Find where the given text appears and provide that cell's center as (x, y) coordinate. 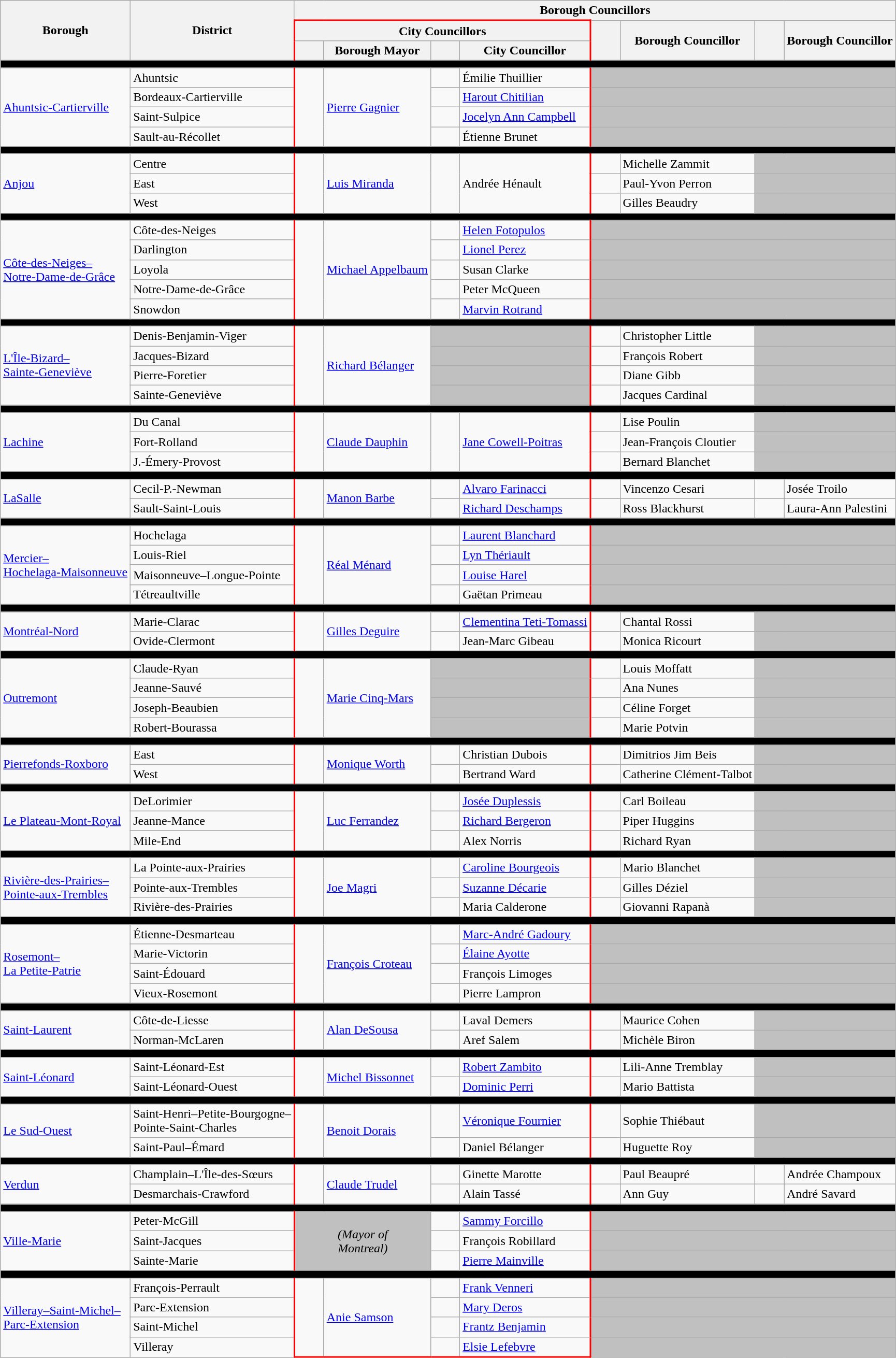
Verdun (65, 1184)
Vincenzo Cesari (688, 489)
Le Sud-Ouest (65, 1131)
Le Plateau-Mont-Royal (65, 821)
Alain Tassé (525, 1194)
Norman-McLaren (212, 1040)
Gilles Déziel (688, 888)
Marie-Clarac (212, 621)
Saint-Laurent (65, 1030)
Bordeaux-Cartierville (212, 97)
Jane Cowell-Poitras (525, 442)
Rivière-des-Prairies (212, 907)
Harout Chitilian (525, 97)
Ginette Marotte (525, 1175)
Marie Potvin (688, 727)
Saint-Léonard (65, 1077)
Bertrand Ward (525, 774)
Chantal Rossi (688, 621)
Daniel Bélanger (525, 1147)
Peter McQueen (525, 289)
Saint-Michel (212, 1327)
Sainte-Geneviève (212, 395)
Richard Bergeron (525, 821)
Étienne-Desmarteau (212, 934)
Mary Deros (525, 1307)
Anie Samson (377, 1317)
François-Perrault (212, 1288)
Borough Councillors (595, 10)
Rosemont–La Petite-Patrie (65, 964)
Joe Magri (377, 887)
Anjou (65, 183)
Champlain–L'Île-des-Sœurs (212, 1175)
Tétreaultville (212, 594)
Saint-Paul–Émard (212, 1147)
Carl Boileau (688, 801)
Laval Demers (525, 1020)
Lyn Thériault (525, 555)
François Robillard (525, 1241)
Villeray (212, 1347)
Ville-Marie (65, 1241)
Frantz Benjamin (525, 1327)
Alvaro Farinacci (525, 489)
Christian Dubois (525, 754)
Hochelaga (212, 535)
Mario Battista (688, 1087)
François Limoges (525, 974)
Mile-End (212, 840)
Sophie Thiébaut (688, 1120)
Elsie Lefebvre (525, 1347)
Louis Moffatt (688, 668)
Sammy Forcillo (525, 1221)
Saint-Léonard-Ouest (212, 1087)
Villeray–Saint-Michel–Parc-Extension (65, 1317)
Michael Appelbaum (377, 269)
Gilles Deguire (377, 631)
Saint-Jacques (212, 1241)
Benoit Dorais (377, 1131)
Laura-Ann Palestini (840, 508)
Lise Poulin (688, 422)
Ahuntsic-Cartierville (65, 107)
Jeanne-Mance (212, 821)
Clementina Teti-Tomassi (525, 621)
Caroline Bourgeois (525, 867)
Dominic Perri (525, 1087)
Rivière-des-Prairies–Pointe-aux-Trembles (65, 887)
Mario Blanchet (688, 867)
Jeanne-Sauvé (212, 688)
Claude Trudel (377, 1184)
Pierre Lampron (525, 993)
Parc-Extension (212, 1307)
Claude Dauphin (377, 442)
Denis-Benjamin-Viger (212, 336)
Cecil-P.-Newman (212, 489)
DeLorimier (212, 801)
Jacques Cardinal (688, 395)
Véronique Fournier (525, 1120)
Pierre-Foretier (212, 376)
Élaine Ayotte (525, 954)
Ana Nunes (688, 688)
Richard Ryan (688, 840)
Borough (65, 31)
Mercier–Hochelaga-Maisonneuve (65, 565)
District (212, 31)
Darlington (212, 250)
J.-Émery-Provost (212, 462)
Côte-de-Liesse (212, 1020)
Catherine Clément-Talbot (688, 774)
Jean-Marc Gibeau (525, 641)
Andrée Hénault (525, 183)
Paul-Yvon Perron (688, 183)
Josée Duplessis (525, 801)
Diane Gibb (688, 376)
Helen Fotopulos (525, 230)
Maisonneuve–Longue-Pointe (212, 575)
Saint-Édouard (212, 974)
Claude-Ryan (212, 668)
Loyola (212, 269)
Suzanne Décarie (525, 888)
Joseph-Beaubien (212, 708)
Vieux-Rosemont (212, 993)
Giovanni Rapanà (688, 907)
Saint-Henri–Petite-Bourgogne–Pointe-Saint-Charles (212, 1120)
Côte-des-Neiges (212, 230)
Marie Cinq-Mars (377, 698)
Bernard Blanchet (688, 462)
Luc Ferrandez (377, 821)
Pierre Gagnier (377, 107)
Dimitrios Jim Beis (688, 754)
Andrée Champoux (840, 1175)
Ahuntsic (212, 77)
Marie-Victorin (212, 954)
Maurice Cohen (688, 1020)
Desmarchais-Crawford (212, 1194)
Saint-Sulpice (212, 117)
Louis-Riel (212, 555)
Aref Salem (525, 1040)
La Pointe-aux-Prairies (212, 867)
Gilles Beaudry (688, 203)
Jean-François Cloutier (688, 442)
Ross Blackhurst (688, 508)
Fort-Rolland (212, 442)
Ovide-Clermont (212, 641)
François Robert (688, 356)
Richard Bélanger (377, 365)
Saint-Léonard-Est (212, 1067)
Du Canal (212, 422)
Outremont (65, 698)
Michèle Biron (688, 1040)
Laurent Blanchard (525, 535)
Gaëtan Primeau (525, 594)
Pointe-aux-Trembles (212, 888)
Huguette Roy (688, 1147)
Robert-Bourassa (212, 727)
Jacques-Bizard (212, 356)
Étienne Brunet (525, 137)
Lachine (65, 442)
Centre (212, 164)
Montréal-Nord (65, 631)
François Croteau (377, 964)
Piper Huggins (688, 821)
André Savard (840, 1194)
Christopher Little (688, 336)
Snowdon (212, 309)
LaSalle (65, 498)
Marc-André Gadoury (525, 934)
Manon Barbe (377, 498)
Pierre Mainville (525, 1261)
Marvin Rotrand (525, 309)
Monique Worth (377, 764)
Maria Calderone (525, 907)
Michel Bissonnet (377, 1077)
Sault-au-Récollet (212, 137)
Pierrefonds-Roxboro (65, 764)
Josée Troilo (840, 489)
Ann Guy (688, 1194)
Luis Miranda (377, 183)
Robert Zambito (525, 1067)
City Councillor (525, 50)
Michelle Zammit (688, 164)
Céline Forget (688, 708)
Côte-des-Neiges–Notre-Dame-de-Grâce (65, 269)
Réal Ménard (377, 565)
L'Île-Bizard–Sainte-Geneviève (65, 365)
(Mayor ofMontreal) (363, 1241)
Alan DeSousa (377, 1030)
Richard Deschamps (525, 508)
Notre-Dame-de-Grâce (212, 289)
Sainte-Marie (212, 1261)
Monica Ricourt (688, 641)
Frank Venneri (525, 1288)
Sault-Saint-Louis (212, 508)
Susan Clarke (525, 269)
Émilie Thuillier (525, 77)
Jocelyn Ann Campbell (525, 117)
Louise Harel (525, 575)
Alex Norris (525, 840)
Lionel Perez (525, 250)
Paul Beaupré (688, 1175)
Borough Mayor (377, 50)
Peter-McGill (212, 1221)
Lili-Anne Tremblay (688, 1067)
City Councillors (442, 31)
